Identify which cell holds the provided text, then report its [x, y] central coordinate. 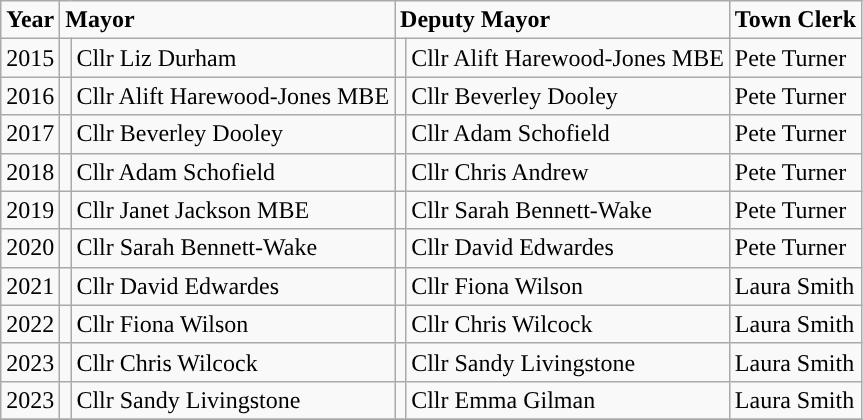
2021 [30, 286]
Cllr Emma Gilman [568, 400]
2022 [30, 324]
Year [30, 20]
Town Clerk [795, 20]
2018 [30, 172]
2017 [30, 134]
Cllr Chris Andrew [568, 172]
Cllr Janet Jackson MBE [233, 210]
2016 [30, 96]
2020 [30, 248]
2015 [30, 58]
Cllr Liz Durham [233, 58]
Mayor [228, 20]
Deputy Mayor [562, 20]
2019 [30, 210]
